Provide the (x, y) coordinate of the cell's center where the given text is located.  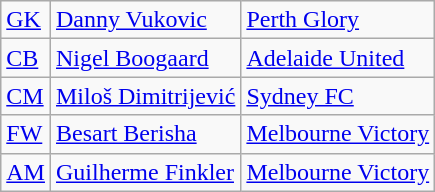
FW (26, 134)
Adelaide United (338, 58)
CM (26, 96)
CB (26, 58)
GK (26, 20)
AM (26, 172)
Danny Vukovic (145, 20)
Perth Glory (338, 20)
Besart Berisha (145, 134)
Miloš Dimitrijević (145, 96)
Nigel Boogaard (145, 58)
Guilherme Finkler (145, 172)
Sydney FC (338, 96)
